From the cell containing the given text, extract its center point as (x, y) coordinate. 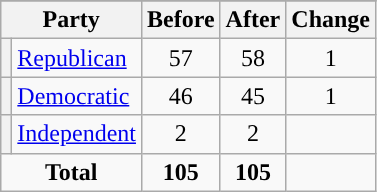
Independent (77, 134)
46 (180, 96)
After (253, 20)
Total (72, 172)
Before (180, 20)
Party (72, 20)
57 (180, 58)
Democratic (77, 96)
45 (253, 96)
Change (331, 20)
Republican (77, 58)
58 (253, 58)
